For the text-containing cell, return its midpoint in (X, Y) coordinate format. 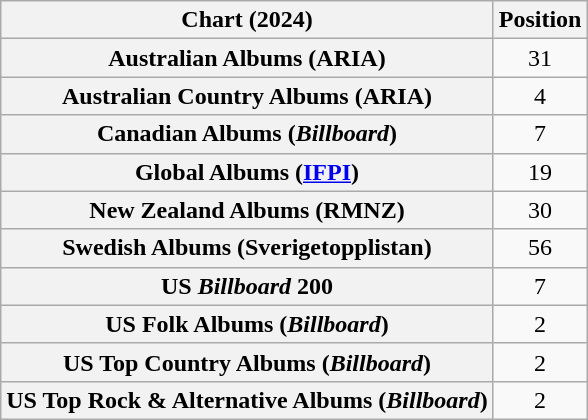
US Folk Albums (Billboard) (247, 324)
Australian Albums (ARIA) (247, 58)
4 (540, 96)
Swedish Albums (Sverigetopplistan) (247, 248)
New Zealand Albums (RMNZ) (247, 210)
19 (540, 172)
Position (540, 20)
Global Albums (IFPI) (247, 172)
US Top Rock & Alternative Albums (Billboard) (247, 400)
56 (540, 248)
31 (540, 58)
US Billboard 200 (247, 286)
Chart (2024) (247, 20)
Australian Country Albums (ARIA) (247, 96)
30 (540, 210)
US Top Country Albums (Billboard) (247, 362)
Canadian Albums (Billboard) (247, 134)
